Pinpoint the cell where the given text exists, returning its [x, y] midpoint coordinate. 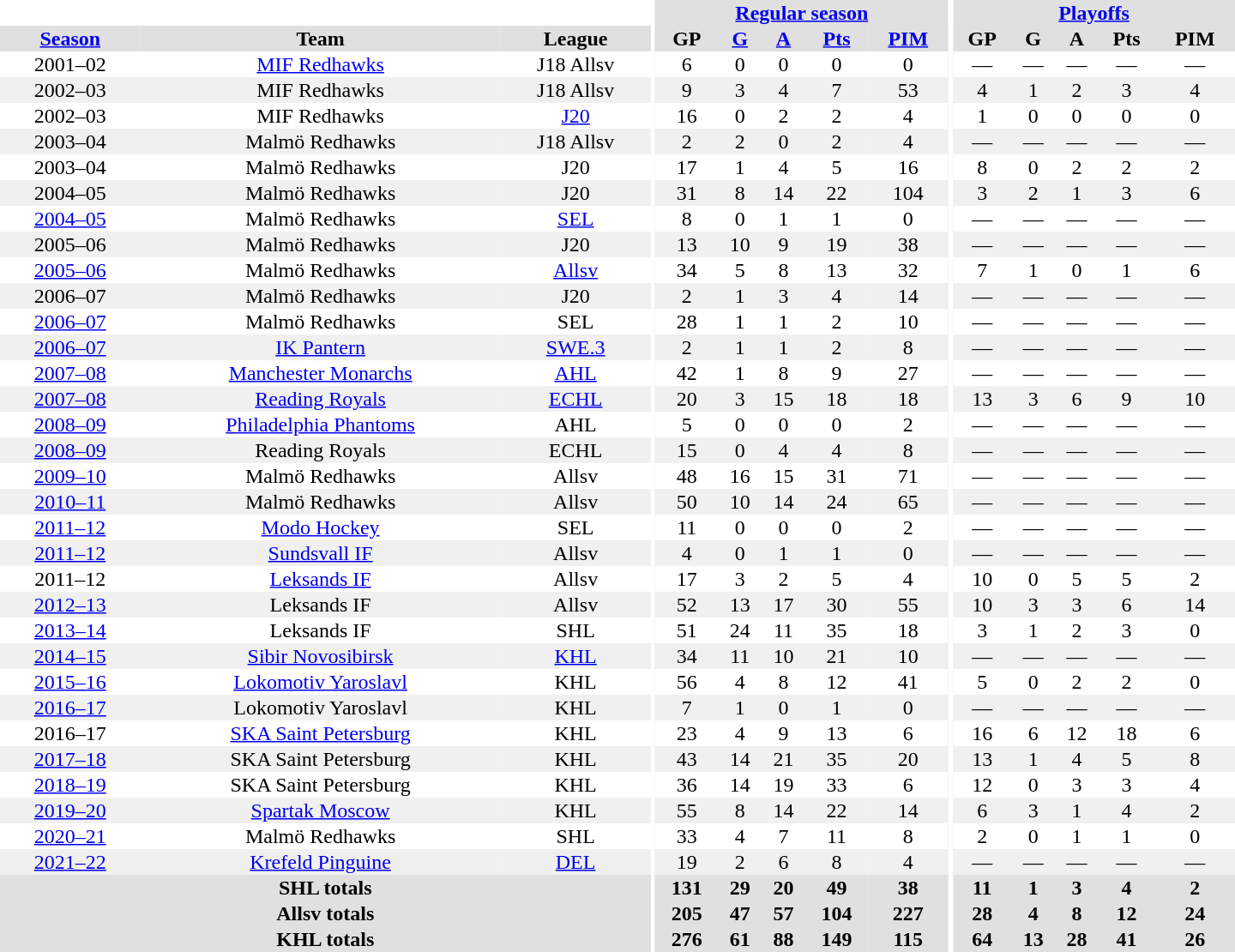
SHL totals [326, 888]
Allsv totals [326, 913]
57 [784, 913]
36 [686, 785]
26 [1195, 939]
Team [320, 39]
42 [686, 373]
71 [907, 476]
53 [907, 90]
IK Pantern [320, 347]
Season [70, 39]
Manchester Monarchs [320, 373]
205 [686, 913]
2018–19 [70, 785]
2021–22 [70, 862]
Krefeld Pinguine [320, 862]
2001–02 [70, 64]
227 [907, 913]
51 [686, 630]
Sundsvall IF [320, 553]
SWE.3 [576, 347]
Philadelphia Phantoms [320, 425]
KHL totals [326, 939]
2017–18 [70, 759]
52 [686, 605]
27 [907, 373]
Spartak Moscow [320, 810]
56 [686, 682]
DEL [576, 862]
2014–15 [70, 656]
2012–13 [70, 605]
64 [982, 939]
65 [907, 502]
23 [686, 733]
2010–11 [70, 502]
48 [686, 476]
30 [837, 605]
Playoffs [1094, 13]
43 [686, 759]
2019–20 [70, 810]
Regular season [801, 13]
50 [686, 502]
131 [686, 888]
2020–21 [70, 836]
61 [739, 939]
2013–14 [70, 630]
Modo Hockey [320, 527]
149 [837, 939]
29 [739, 888]
49 [837, 888]
276 [686, 939]
88 [784, 939]
2015–16 [70, 682]
47 [739, 913]
32 [907, 270]
2009–10 [70, 476]
Sibir Novosibirsk [320, 656]
115 [907, 939]
League [576, 39]
